Return [x, y] of the center of cell containing provided text 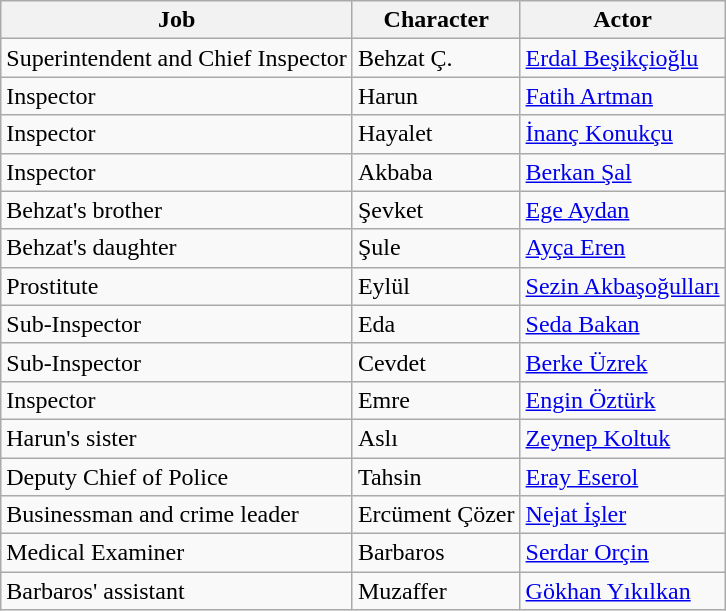
Character [436, 20]
Ercüment Çözer [436, 515]
Ayça Eren [622, 248]
Hayalet [436, 134]
Engin Öztürk [622, 400]
Sezin Akbaşoğulları [622, 286]
Barbaros' assistant [177, 591]
Nejat İşler [622, 515]
Deputy Chief of Police [177, 477]
Muzaffer [436, 591]
Behzat's daughter [177, 248]
Behzat's brother [177, 210]
Gökhan Yıkılkan [622, 591]
Eylül [436, 286]
Ege Aydan [622, 210]
Barbaros [436, 553]
Cevdet [436, 362]
Serdar Orçin [622, 553]
Berke Üzrek [622, 362]
Behzat Ç. [436, 58]
İnanç Konukçu [622, 134]
Job [177, 20]
Superintendent and Chief Inspector [177, 58]
Şevket [436, 210]
Seda Bakan [622, 324]
Actor [622, 20]
Erdal Beşikçioğlu [622, 58]
Businessman and crime leader [177, 515]
Zeynep Koltuk [622, 438]
Eray Eserol [622, 477]
Emre [436, 400]
Medical Examiner [177, 553]
Eda [436, 324]
Harun's sister [177, 438]
Fatih Artman [622, 96]
Aslı [436, 438]
Prostitute [177, 286]
Harun [436, 96]
Akbaba [436, 172]
Tahsin [436, 477]
Berkan Şal [622, 172]
Şule [436, 248]
